Pinpoint the cell where the given text exists, returning its [X, Y] midpoint coordinate. 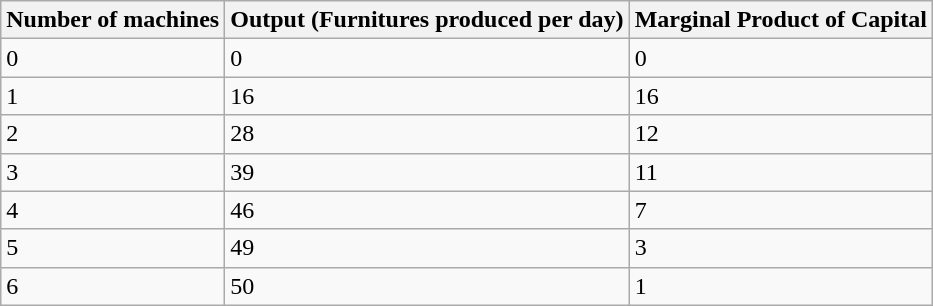
49 [427, 248]
12 [780, 134]
5 [113, 248]
7 [780, 210]
4 [113, 210]
Number of machines [113, 20]
50 [427, 286]
2 [113, 134]
11 [780, 172]
6 [113, 286]
39 [427, 172]
Marginal Product of Capital [780, 20]
46 [427, 210]
Output (Furnitures produced per day) [427, 20]
28 [427, 134]
